Return the [X, Y] coordinate for the center point of the cell that contains the specified text.  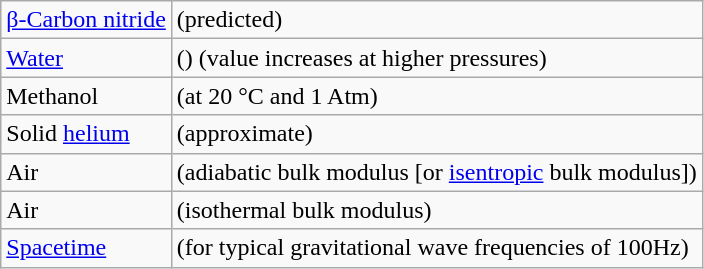
Spacetime [86, 248]
Methanol [86, 96]
Solid helium [86, 134]
(predicted) [436, 20]
(at 20 °C and 1 Atm) [436, 96]
() (value increases at higher pressures) [436, 58]
(adiabatic bulk modulus [or isentropic bulk modulus]) [436, 172]
β-Carbon nitride [86, 20]
Water [86, 58]
(for typical gravitational wave frequencies of 100Hz) [436, 248]
(approximate) [436, 134]
(isothermal bulk modulus) [436, 210]
